Output the (X, Y) coordinate of the center of the cell containing the given text.  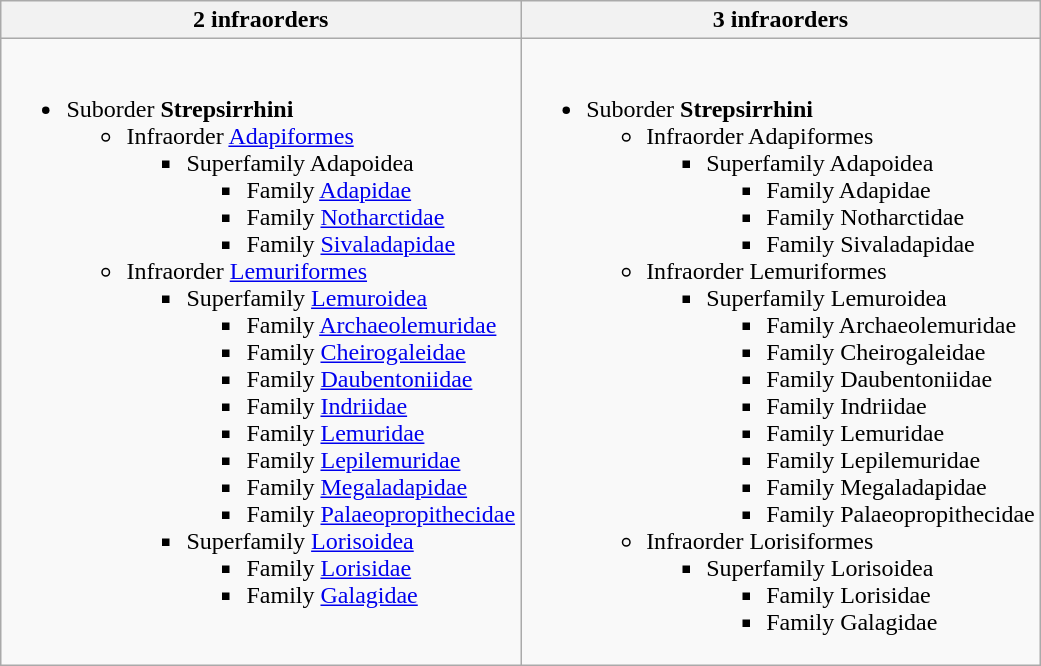
2 infraorders (261, 20)
3 infraorders (781, 20)
